Determine the (X, Y) coordinate at the center of the cell enclosing the given text.  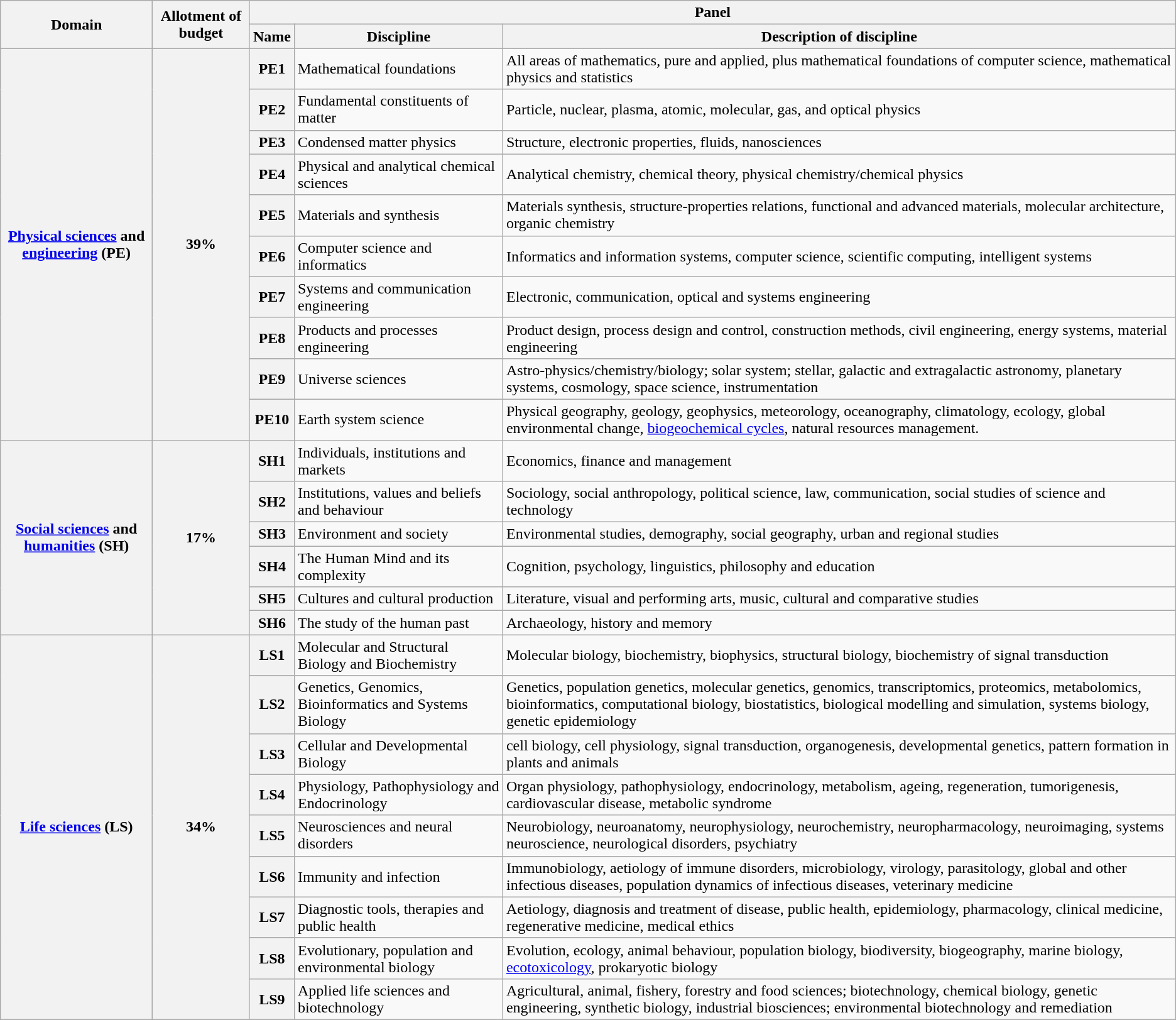
Immunity and infection (398, 876)
Materials and synthesis (398, 215)
PE10 (271, 420)
SH3 (271, 534)
Cultures and cultural production (398, 599)
Electronic, communication, optical and systems engineering (839, 297)
Fundamental constituents of matter (398, 109)
Evolution, ecology, animal behaviour, population biology, biodiversity, biogeography, marine biology, ecotoxicology, prokaryotic biology (839, 958)
Cognition, psychology, linguistics, philosophy and education (839, 567)
LS6 (271, 876)
Systems and communication engineering (398, 297)
PE7 (271, 297)
SH5 (271, 599)
LS4 (271, 794)
cell biology, cell physiology, signal transduction, organogenesis, developmental genetics, pattern formation in plants and animals (839, 754)
Diagnostic tools, therapies and public health (398, 918)
Condensed matter physics (398, 142)
Aetiology, diagnosis and treatment of disease, public health, epidemiology, pharmacology, clinical medicine, regenerative medicine, medical ethics (839, 918)
Molecular and Structural Biology and Biochemistry (398, 655)
Analytical chemistry, chemical theory, physical chemistry/chemical physics (839, 175)
Individuals, institutions and markets (398, 460)
The study of the human past (398, 623)
PE3 (271, 142)
LS2 (271, 705)
Genetics, Genomics, Bioinformatics and Systems Biology (398, 705)
Organ physiology, pathophysiology, endocrinology, metabolism, ageing, regeneration, tumorigenesis, cardiovascular disease, metabolic syndrome (839, 794)
Computer science and informatics (398, 256)
Neurosciences and neural disorders (398, 836)
Environment and society (398, 534)
Institutions, values and beliefs and behaviour (398, 502)
Archaeology, history and memory (839, 623)
LS9 (271, 999)
Earth system science (398, 420)
SH6 (271, 623)
Allotment of budget (201, 25)
PE6 (271, 256)
PE2 (271, 109)
Economics, finance and management (839, 460)
Description of discipline (839, 36)
Sociology, social anthropology, political science, law, communication, social studies of science and technology (839, 502)
LS5 (271, 836)
PE5 (271, 215)
Evolutionary, population and environmental biology (398, 958)
LS1 (271, 655)
PE1 (271, 69)
Informatics and information systems, computer science, scientific computing, intelligent systems (839, 256)
39% (201, 244)
LS3 (271, 754)
SH1 (271, 460)
PE4 (271, 175)
LS8 (271, 958)
Environmental studies, demography, social geography, urban and regional studies (839, 534)
All areas of mathematics, pure and applied, plus mathematical foundations of computer science, mathematical physics and statistics (839, 69)
PE8 (271, 338)
Structure, electronic properties, fluids, nanosciences (839, 142)
Physical sciences and engineering (PE) (77, 244)
Mathematical foundations (398, 69)
Panel (712, 13)
Cellular and Developmental Biology (398, 754)
Materials synthesis, structure-properties relations, functional and advanced materials, molecular architecture, organic chemistry (839, 215)
Product design, process design and control, construction methods, civil engineering, energy systems, material engineering (839, 338)
34% (201, 827)
Physical and analytical chemical sciences (398, 175)
17% (201, 537)
Physiology, Pathophysiology and Endocrinology (398, 794)
Name (271, 36)
PE9 (271, 378)
Life sciences (LS) (77, 827)
Particle, nuclear, plasma, atomic, molecular, gas, and optical physics (839, 109)
Literature, visual and performing arts, music, cultural and comparative studies (839, 599)
Discipline (398, 36)
Social sciences and humanities (SH) (77, 537)
SH2 (271, 502)
Applied life sciences and biotechnology (398, 999)
Universe sciences (398, 378)
The Human Mind and its complexity (398, 567)
Domain (77, 25)
SH4 (271, 567)
LS7 (271, 918)
Products and processes engineering (398, 338)
Molecular biology, biochemistry, biophysics, structural biology, biochemistry of signal transduction (839, 655)
